Locate the cell with the specified text and output its [x, y] center coordinate. 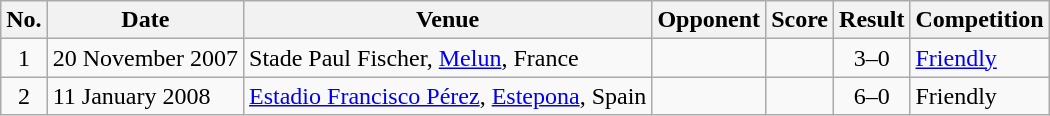
3–0 [872, 58]
No. [24, 20]
Competition [980, 20]
2 [24, 96]
6–0 [872, 96]
Score [800, 20]
Stade Paul Fischer, Melun, France [448, 58]
11 January 2008 [145, 96]
Opponent [709, 20]
Venue [448, 20]
Result [872, 20]
Estadio Francisco Pérez, Estepona, Spain [448, 96]
Date [145, 20]
20 November 2007 [145, 58]
1 [24, 58]
